Return the [x, y] coordinate for the center point of the cell that contains the specified text.  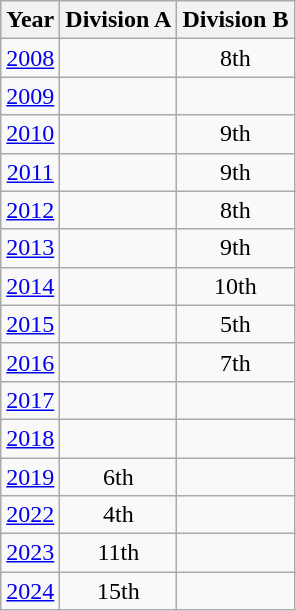
2018 [30, 438]
2015 [30, 324]
Division B [236, 20]
2019 [30, 477]
2024 [30, 591]
2010 [30, 134]
2009 [30, 96]
2022 [30, 515]
2011 [30, 172]
Division A [118, 20]
7th [236, 362]
10th [236, 286]
6th [118, 477]
5th [236, 324]
4th [118, 515]
Year [30, 20]
2013 [30, 248]
15th [118, 591]
2023 [30, 553]
2017 [30, 400]
2012 [30, 210]
2014 [30, 286]
2008 [30, 58]
11th [118, 553]
2016 [30, 362]
